Provide the [X, Y] coordinate of the cell's center where the given text is located.  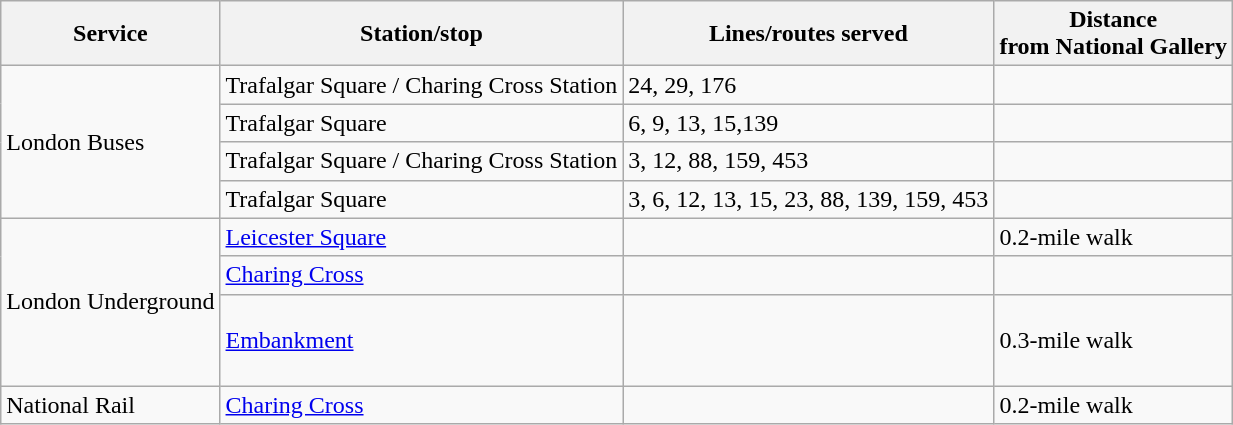
London Buses [110, 142]
Distancefrom National Gallery [1114, 34]
3, 6, 12, 13, 15, 23, 88, 139, 159, 453 [808, 199]
Lines/routes served [808, 34]
0.3-mile walk [1114, 340]
Leicester Square [422, 237]
Embankment [422, 340]
National Rail [110, 405]
Station/stop [422, 34]
24, 29, 176 [808, 85]
6, 9, 13, 15,139 [808, 123]
Service [110, 34]
3, 12, 88, 159, 453 [808, 161]
London Underground [110, 302]
